Identify which cell holds the provided text, then report its [x, y] central coordinate. 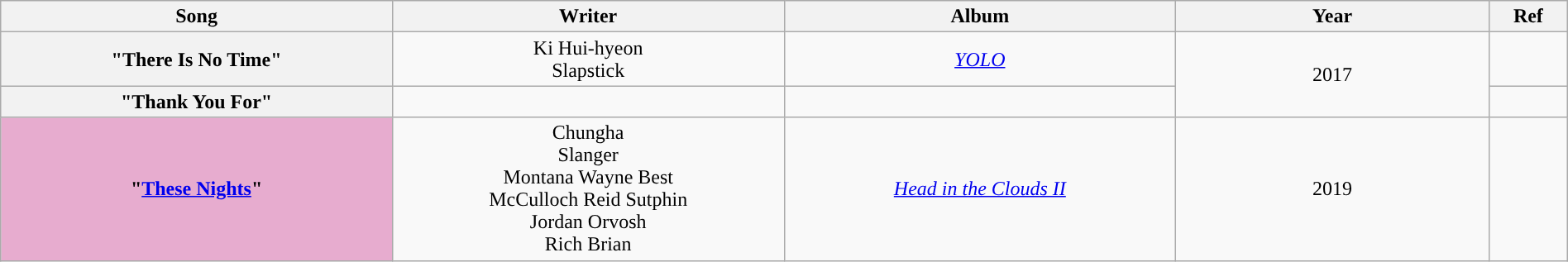
Song [197, 17]
"There Is No Time" [197, 60]
YOLO [980, 60]
Ki Hui-hyeonSlapstick [588, 60]
Writer [588, 17]
2019 [1333, 188]
Album [980, 17]
Ref [1528, 17]
Head in the Clouds II [980, 188]
"These Nights" [197, 188]
"Thank You For" [197, 102]
Year [1333, 17]
ChunghaSlangerMontana Wayne BestMcCulloch Reid SutphinJordan OrvoshRich Brian [588, 188]
2017 [1333, 74]
